Return the [X, Y] coordinate for the center point of the cell that contains the specified text.  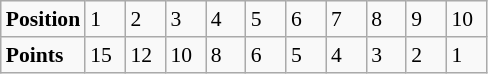
7 [346, 19]
Position [43, 19]
9 [426, 19]
12 [145, 55]
Points [43, 55]
15 [105, 55]
